Determine the (x, y) coordinate at the center of the cell enclosing the given text.  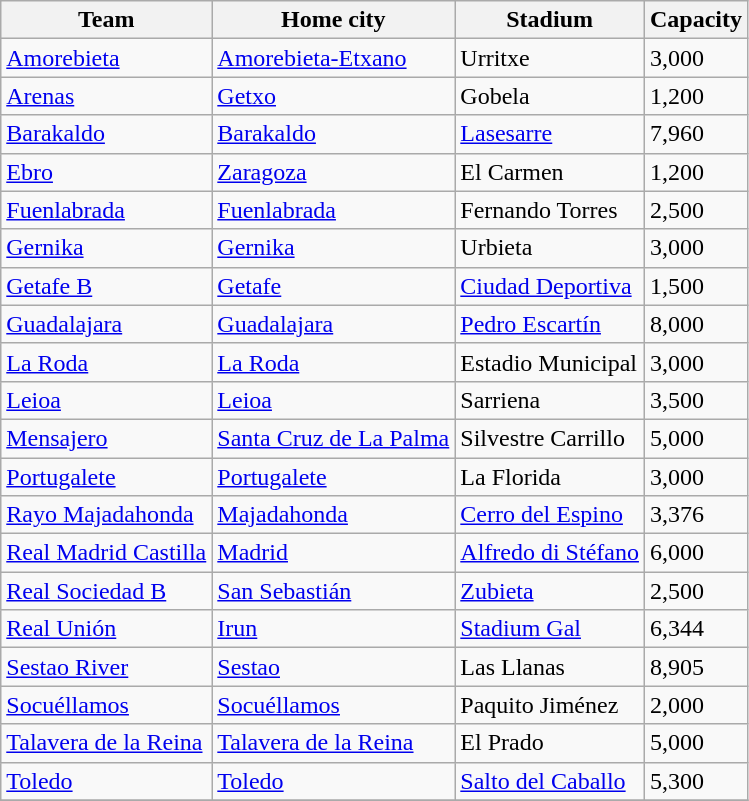
Real Unión (106, 629)
Ebro (106, 172)
Irun (334, 629)
Amorebieta (106, 58)
Zubieta (550, 591)
Home city (334, 20)
Gobela (550, 96)
Mensajero (106, 438)
Fernando Torres (550, 210)
Salto del Caballo (550, 781)
3,376 (696, 515)
Paquito Jiménez (550, 705)
1,500 (696, 286)
Amorebieta-Etxano (334, 58)
Team (106, 20)
Sestao (334, 667)
Arenas (106, 96)
3,500 (696, 400)
Urbieta (550, 248)
Estadio Municipal (550, 362)
Majadahonda (334, 515)
Urritxe (550, 58)
Capacity (696, 20)
La Florida (550, 477)
Zaragoza (334, 172)
Madrid (334, 553)
Real Sociedad B (106, 591)
San Sebastián (334, 591)
6,000 (696, 553)
Sestao River (106, 667)
Rayo Majadahonda (106, 515)
6,344 (696, 629)
Stadium (550, 20)
Real Madrid Castilla (106, 553)
Lasesarre (550, 134)
Silvestre Carrillo (550, 438)
Sarriena (550, 400)
Alfredo di Stéfano (550, 553)
Getafe (334, 286)
8,000 (696, 324)
Getafe B (106, 286)
Stadium Gal (550, 629)
5,300 (696, 781)
Santa Cruz de La Palma (334, 438)
Cerro del Espino (550, 515)
Las Llanas (550, 667)
2,000 (696, 705)
7,960 (696, 134)
El Prado (550, 743)
8,905 (696, 667)
Pedro Escartín (550, 324)
Getxo (334, 96)
Ciudad Deportiva (550, 286)
El Carmen (550, 172)
